Determine the (X, Y) coordinate at the center of the cell enclosing the given text.  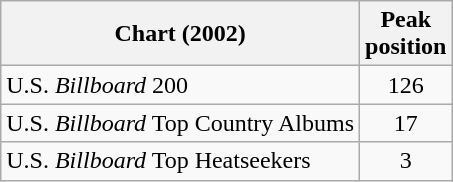
U.S. Billboard Top Country Albums (180, 123)
Chart (2002) (180, 34)
126 (406, 85)
U.S. Billboard Top Heatseekers (180, 161)
3 (406, 161)
Peakposition (406, 34)
17 (406, 123)
U.S. Billboard 200 (180, 85)
